Capture the cell that displays the provided text and extract its [x, y] central coordinate. 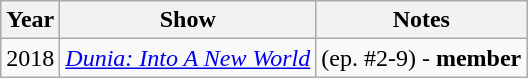
2018 [30, 58]
Notes [422, 20]
Show [188, 20]
Year [30, 20]
(ep. #2-9) - member [422, 58]
Dunia: Into A New World [188, 58]
